Extract the [X, Y] coordinate from the center of the cell holding the provided text.  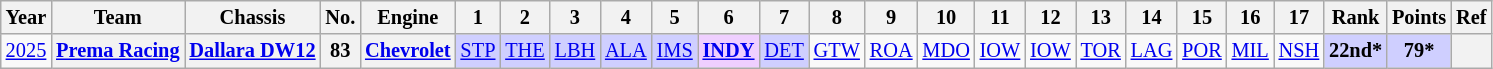
LBH [575, 51]
22nd* [1356, 51]
5 [675, 17]
Ref [1471, 17]
3 [575, 17]
6 [729, 17]
16 [1250, 17]
4 [626, 17]
7 [784, 17]
THE [524, 51]
2025 [26, 51]
Rank [1356, 17]
No. [340, 17]
Prema Racing [118, 51]
Points [1419, 17]
83 [340, 51]
IMS [675, 51]
79* [1419, 51]
17 [1299, 17]
TOR [1101, 51]
10 [946, 17]
Year [26, 17]
GTW [837, 51]
8 [837, 17]
POR [1202, 51]
1 [478, 17]
ALA [626, 51]
Chassis [252, 17]
15 [1202, 17]
MDO [946, 51]
STP [478, 51]
2 [524, 17]
MIL [1250, 51]
Team [118, 17]
9 [892, 17]
ROA [892, 51]
LAG [1152, 51]
14 [1152, 17]
DET [784, 51]
Dallara DW12 [252, 51]
13 [1101, 17]
Engine [408, 17]
11 [1000, 17]
INDY [729, 51]
12 [1050, 17]
NSH [1299, 51]
Chevrolet [408, 51]
